Search for the cell housing the specified text and yield its [x, y] center coordinate. 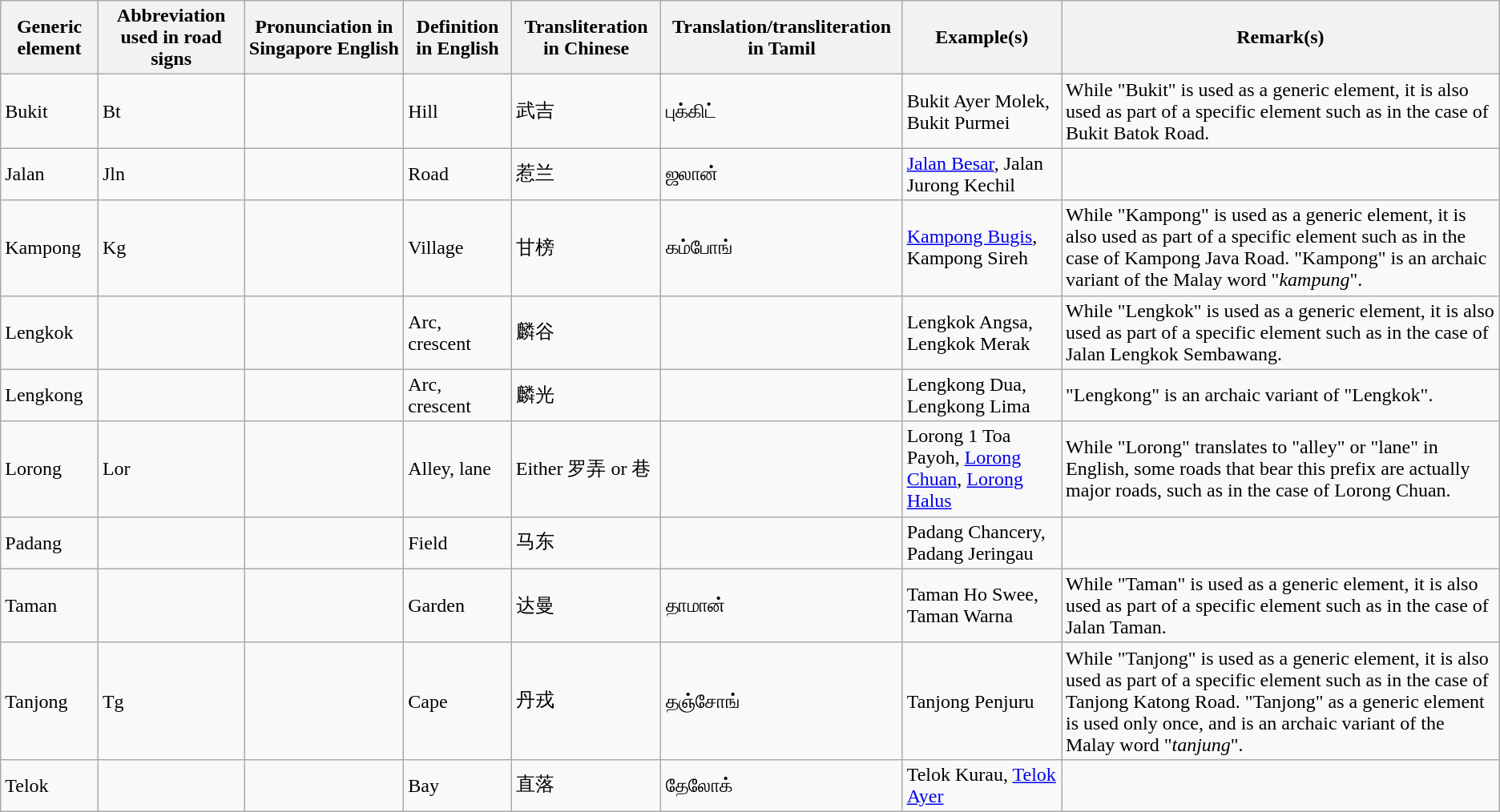
Jln [171, 175]
Bukit Ayer Molek, Bukit Purmei [982, 111]
புக்கிட் [782, 111]
甘榜 [587, 248]
Telok [50, 785]
Field [458, 543]
丹戎 [587, 701]
Lengkong [50, 396]
Jalan Besar, Jalan Jurong Kechil [982, 175]
直落 [587, 785]
Taman Ho Swee, Taman Warna [982, 605]
கம்போங் [782, 248]
武吉 [587, 111]
While "Bukit" is used as a generic element, it is also used as part of a specific element such as in the case of Bukit Batok Road. [1280, 111]
தாமான் [782, 605]
Abbreviation used in road signs [171, 38]
Jalan [50, 175]
Tanjong [50, 701]
While "Lengkok" is used as a generic element, it is also used as part of a specific element such as in the case of Jalan Lengkok Sembawang. [1280, 332]
Kampong Bugis, Kampong Sireh [982, 248]
Lengkong Dua, Lengkong Lima [982, 396]
Lorong [50, 469]
Padang Chancery, Padang Jeringau [982, 543]
Generic element [50, 38]
Pronunciation in Singapore English [324, 38]
Translation/transliteration in Tamil [782, 38]
Padang [50, 543]
Remark(s) [1280, 38]
Bukit [50, 111]
தஞ்சோங் [782, 701]
惹兰 [587, 175]
Kampong [50, 248]
马东 [587, 543]
Lengkok [50, 332]
Either 罗弄 or 巷 [587, 469]
达曼 [587, 605]
Lengkok Angsa, Lengkok Merak [982, 332]
Alley, lane [458, 469]
Village [458, 248]
麟谷 [587, 332]
Garden [458, 605]
Bay [458, 785]
Lorong 1 Toa Payoh, Lorong Chuan, Lorong Halus [982, 469]
Taman [50, 605]
"Lengkong" is an archaic variant of "Lengkok". [1280, 396]
தேலோக் [782, 785]
While "Taman" is used as a generic element, it is also used as part of a specific element such as in the case of Jalan Taman. [1280, 605]
Lor [171, 469]
Definition in English [458, 38]
Road [458, 175]
麟光 [587, 396]
ஜலான் [782, 175]
Bt [171, 111]
Tg [171, 701]
Tanjong Penjuru [982, 701]
Kg [171, 248]
Cape [458, 701]
Hill [458, 111]
Telok Kurau, Telok Ayer [982, 785]
Transliteration in Chinese [587, 38]
Example(s) [982, 38]
